For the text-containing cell, return its midpoint in (X, Y) coordinate format. 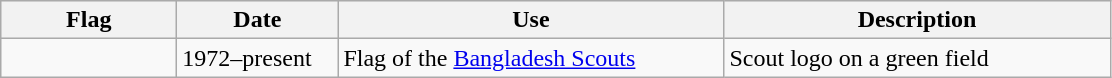
Flag (89, 20)
Description (917, 20)
Flag of the Bangladesh Scouts (531, 58)
Use (531, 20)
Date (258, 20)
Scout logo on a green field (917, 58)
1972–present (258, 58)
